Detect which cell encompasses the target text, then output its (x, y) center coordinate. 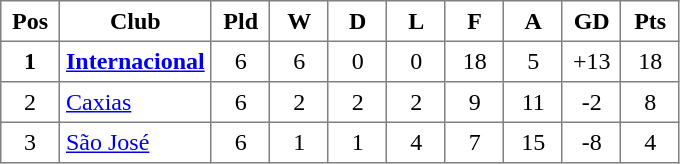
L (416, 21)
W (299, 21)
D (357, 21)
5 (533, 61)
3 (30, 142)
7 (474, 142)
Club (135, 21)
A (533, 21)
Caxias (135, 102)
11 (533, 102)
F (474, 21)
9 (474, 102)
Internacional (135, 61)
Pts (650, 21)
8 (650, 102)
+13 (591, 61)
Pld (240, 21)
-8 (591, 142)
-2 (591, 102)
São José (135, 142)
GD (591, 21)
Pos (30, 21)
15 (533, 142)
